Pinpoint the cell where the given text exists, returning its [X, Y] midpoint coordinate. 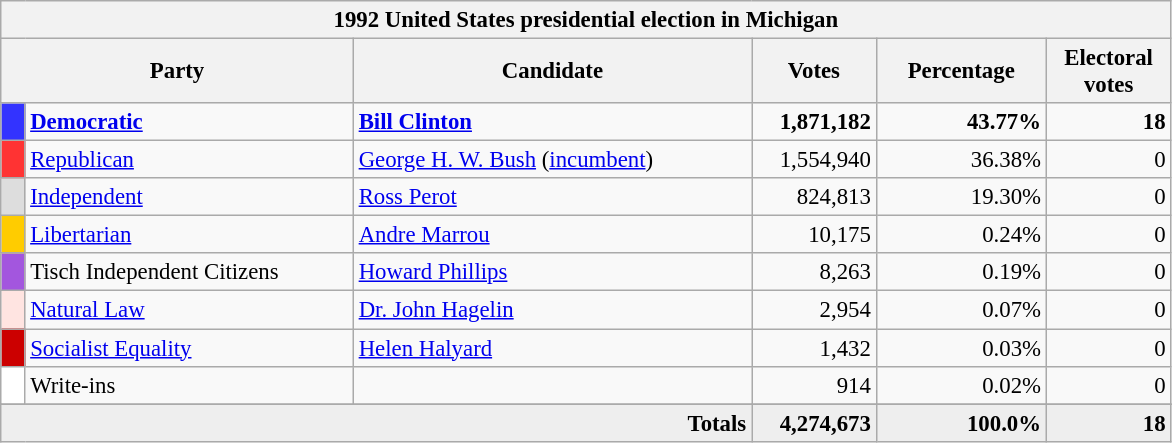
Libertarian [189, 235]
0.02% [961, 385]
10,175 [814, 235]
Independent [189, 197]
Percentage [961, 72]
Democratic [189, 122]
Republican [189, 160]
Howard Phillips [552, 273]
0.07% [961, 310]
Write-ins [189, 385]
George H. W. Bush (incumbent) [552, 160]
100.0% [961, 423]
Ross Perot [552, 197]
Candidate [552, 72]
Votes [814, 72]
824,813 [814, 197]
Tisch Independent Citizens [189, 273]
1,554,940 [814, 160]
Bill Clinton [552, 122]
Socialist Equality [189, 348]
Dr. John Hagelin [552, 310]
0.24% [961, 235]
Natural Law [189, 310]
2,954 [814, 310]
1,432 [814, 348]
Electoral votes [1108, 72]
19.30% [961, 197]
4,274,673 [814, 423]
1,871,182 [814, 122]
Party [178, 72]
Helen Halyard [552, 348]
0.03% [961, 348]
914 [814, 385]
Andre Marrou [552, 235]
Totals [376, 423]
8,263 [814, 273]
1992 United States presidential election in Michigan [586, 20]
0.19% [961, 273]
36.38% [961, 160]
43.77% [961, 122]
